Scan for the cell matching the given text and deliver its (x, y) coordinate at center. 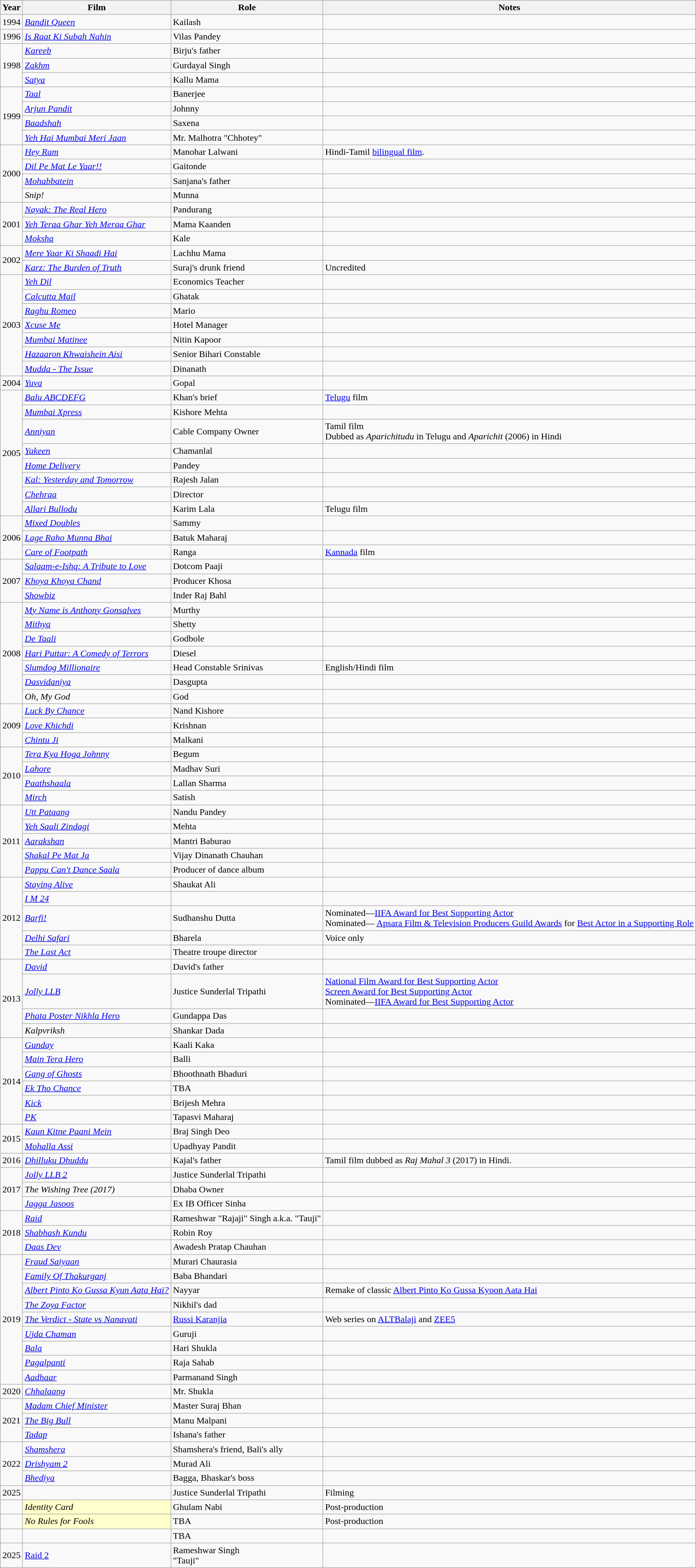
Mantri Baburao (247, 841)
Murthy (247, 610)
1998 (11, 65)
Kannada film (510, 552)
Bandit Queen (97, 22)
Dotcom Paaji (247, 566)
2016 (11, 1161)
Dhilluku Dhuddu (97, 1161)
1994 (11, 22)
Murari Chaurasia (247, 1261)
Mirch (97, 797)
My Name is Anthony Gonsalves (97, 610)
Jagga Jasoos (97, 1204)
Birju's father (247, 51)
2020 (11, 1392)
2011 (11, 841)
Web series on ALTBalaji and ZEE5 (510, 1319)
Producer Khosa (247, 581)
Paathshaala (97, 783)
Utt Pataang (97, 812)
Pagalpanti (97, 1362)
Kal: Yesterday and Tomorrow (97, 480)
Mama Kaanden (247, 224)
Tamil film dubbed as Raj Mahal 3 (2017) in Hindi. (510, 1161)
Awadesh Pratap Chauhan (247, 1247)
Kalpvriksh (97, 1030)
Shabhash Kundu (97, 1233)
Pandey (247, 466)
Bhoothnath Bhaduri (247, 1074)
Bala (97, 1348)
2022 (11, 1464)
The Verdict - State vs Nanavati (97, 1319)
Kareeb (97, 51)
2012 (11, 918)
Ishana's father (247, 1435)
Hotel Manager (247, 325)
Malkani (247, 740)
Nayyar (247, 1290)
Shamshera (97, 1449)
Diesel (247, 653)
Krishnan (247, 725)
Rajesh Jalan (247, 480)
Satish (247, 797)
Inder Raj Bahl (247, 595)
Home Delivery (97, 466)
Mr. Malhotra "Chhotey" (247, 137)
Mehta (247, 826)
Karim Lala (247, 509)
Chamanlal (247, 451)
Kale (247, 239)
Dasgupta (247, 682)
2004 (11, 383)
Love Khichdi (97, 725)
Kailash (247, 22)
2008 (11, 653)
Godbole (247, 639)
Karz: The Burden of Truth (97, 267)
Showbiz (97, 595)
Yeh Teraa Ghar Yeh Meraa Ghar (97, 224)
Luck By Chance (97, 711)
Mere Yaar Ki Shaadi Hai (97, 253)
Pandurang (247, 210)
Raghu Romeo (97, 311)
Munna (247, 195)
Care of Footpath (97, 552)
Shaukat Ali (247, 884)
Gang of Ghosts (97, 1074)
Staying Alive (97, 884)
Year (11, 8)
Rameshwar "Rajaji" Singh a.k.a. "Tauji" (247, 1218)
Begum (247, 754)
Uncredited (510, 267)
Nand Kishore (247, 711)
Bhediya (97, 1478)
Hindi-Tamil bilingual film. (510, 152)
Khan's brief (247, 397)
2007 (11, 581)
Slumdog Millionaire (97, 668)
Kaun Kitne Paani Mein (97, 1131)
Film (97, 8)
2017 (11, 1189)
Yeh Dil (97, 282)
Russi Karanjia (247, 1319)
2003 (11, 325)
Kick (97, 1102)
Khoya Khoya Chand (97, 581)
English/Hindi film (510, 668)
Delhi Safari (97, 938)
Snip! (97, 195)
Mr. Shukla (247, 1392)
Gunday (97, 1045)
Braj Singh Deo (247, 1131)
David (97, 967)
Gundappa Das (247, 1016)
Role (247, 8)
Anniyan (97, 432)
Producer of dance album (247, 870)
Daas Dev (97, 1247)
Is Raat Ki Subah Nahin (97, 36)
National Film Award for Best Supporting Actor Screen Award for Best Supporting Actor Nominated—IIFA Award for Best Supporting Actor (510, 991)
Jolly LLB 2 (97, 1175)
Nayak: The Real Hero (97, 210)
Voice only (510, 938)
Mumbai Matinee (97, 340)
2019 (11, 1320)
Yuva (97, 383)
Nitin Kapoor (247, 340)
Xcuse Me (97, 325)
Murad Ali (247, 1464)
Albert Pinto Ko Gussa Kyun Aata Hai? (97, 1290)
Mumbai Xpress (97, 412)
Sudhanshu Dutta (247, 918)
Dinanath (247, 368)
Chintu Ji (97, 740)
Aadhaar (97, 1377)
Tera Kya Hoga Johnny (97, 754)
Main Tera Hero (97, 1059)
The Big Bull (97, 1420)
Manohar Lalwani (247, 152)
David's father (247, 967)
Balu ABCDEFG (97, 397)
1996 (11, 36)
Jolly LLB (97, 991)
No Rules for Fools (97, 1521)
Balli (247, 1059)
Hazaaron Khwaishein Aisi (97, 354)
Ranga (247, 552)
Madam Chief Minister (97, 1406)
Moksha (97, 239)
Lallan Sharma (247, 783)
2013 (11, 999)
Mohabbatein (97, 181)
Shakal Pe Mat Ja (97, 855)
2006 (11, 538)
Nandu Pandey (247, 812)
2005 (11, 453)
The Zoya Factor (97, 1305)
Master Suraj Bhan (247, 1406)
2002 (11, 260)
Mixed Doubles (97, 523)
Hari Shukla (247, 1348)
Chhalaang (97, 1392)
Filming (510, 1493)
Raja Sahab (247, 1362)
Hari Puttar: A Comedy of Terrors (97, 653)
Dasvidaniya (97, 682)
Calcutta Mail (97, 296)
Nominated—IIFA Award for Best Supporting ActorNominated— Apsara Film & Television Producers Guild Awards for Best Actor in a Supporting Role (510, 918)
Taal (97, 94)
Ujda Chaman (97, 1334)
Zakhm (97, 65)
Baba Bhandari (247, 1276)
Lage Raho Munna Bhai (97, 538)
Sanjana's father (247, 181)
Brijesh Mehra (247, 1102)
Arjun Pandit (97, 109)
Hey Ram (97, 152)
Family Of Thakurganj (97, 1276)
Saxena (247, 123)
Vijay Dinanath Chauhan (247, 855)
Tapasvi Maharaj (247, 1117)
Guruji (247, 1334)
Parmanand Singh (247, 1377)
Kishore Mehta (247, 412)
Johnny (247, 109)
Economics Teacher (247, 282)
Banerjee (247, 94)
Mohalla Assi (97, 1146)
Yeh Hai Mumbai Meri Jaan (97, 137)
Mithya (97, 624)
2021 (11, 1420)
1999 (11, 116)
De Taali (97, 639)
The Wishing Tree (2017) (97, 1189)
Upadhyay Pandit (247, 1146)
Raid (97, 1218)
Shamshera's friend, Bali's ally (247, 1449)
Yakeen (97, 451)
Madhav Suri (247, 769)
Sammy (247, 523)
Kajal's father (247, 1161)
Shankar Dada (247, 1030)
Dhaba Owner (247, 1189)
Lahore (97, 769)
Ex IB Officer Sinha (247, 1204)
Cable Company Owner (247, 432)
Kaali Kaka (247, 1045)
Mario (247, 311)
Batuk Maharaj (247, 538)
2010 (11, 776)
Gopal (247, 383)
Notes (510, 8)
Fraud Saiyaan (97, 1261)
Head Constable Srinivas (247, 668)
Robin Roy (247, 1233)
2000 (11, 173)
Vilas Pandey (247, 36)
Chehraa (97, 494)
Gaitonde (247, 166)
Drishyam 2 (97, 1464)
Kallu Mama (247, 80)
Director (247, 494)
Theatre troupe director (247, 952)
Nikhil's dad (247, 1305)
Ghatak (247, 296)
Bharela (247, 938)
2001 (11, 224)
Tadap (97, 1435)
The Last Act (97, 952)
Identity Card (97, 1507)
I M 24 (97, 899)
Aarakshan (97, 841)
PK (97, 1117)
Pappu Can't Dance Saala (97, 870)
Baadshah (97, 123)
Ghulam Nabi (247, 1507)
Salaam-e-Ishq: A Tribute to Love (97, 566)
Satya (97, 80)
Phata Poster Nikhla Hero (97, 1016)
Manu Malpani (247, 1420)
Lachhu Mama (247, 253)
Dil Pe Mat Le Yaar!! (97, 166)
Mudda - The Issue (97, 368)
Senior Bihari Constable (247, 354)
2014 (11, 1081)
God (247, 697)
2009 (11, 725)
Ek Tho Chance (97, 1088)
Oh, My God (97, 697)
Rameshwar Singh"Tauji" (247, 1555)
Yeh Saali Zindagi (97, 826)
2018 (11, 1233)
Bagga, Bhaskar's boss (247, 1478)
Remake of classic Albert Pinto Ko Gussa Kyoon Aata Hai (510, 1290)
Raid 2 (97, 1555)
Suraj's drunk friend (247, 267)
Tamil film Dubbed as Aparichitudu in Telugu and Aparichit (2006) in Hindi (510, 432)
Allari Bullodu (97, 509)
Gurdayal Singh (247, 65)
Shetty (247, 624)
Barfi! (97, 918)
2015 (11, 1139)
